Extract the (x, y) coordinate from the center of the cell holding the provided text.  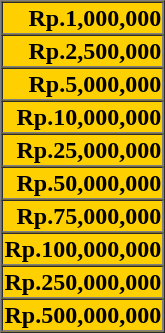
Rp.2,500,000 (84, 50)
Rp.5,000,000 (84, 84)
Rp.500,000,000 (84, 314)
Rp.10,000,000 (84, 116)
Rp.50,000,000 (84, 182)
Rp.1,000,000 (84, 18)
Rp.25,000,000 (84, 150)
Rp.75,000,000 (84, 216)
Rp.250,000,000 (84, 282)
Rp.100,000,000 (84, 248)
